Search for the cell housing the specified text and yield its (x, y) center coordinate. 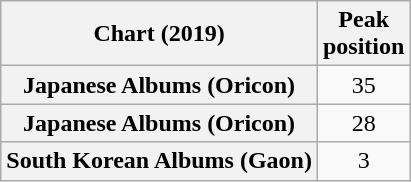
South Korean Albums (Gaon) (160, 161)
Chart (2019) (160, 34)
28 (363, 123)
Peakposition (363, 34)
35 (363, 85)
3 (363, 161)
